Scan for the cell matching the given text and deliver its (X, Y) coordinate at center. 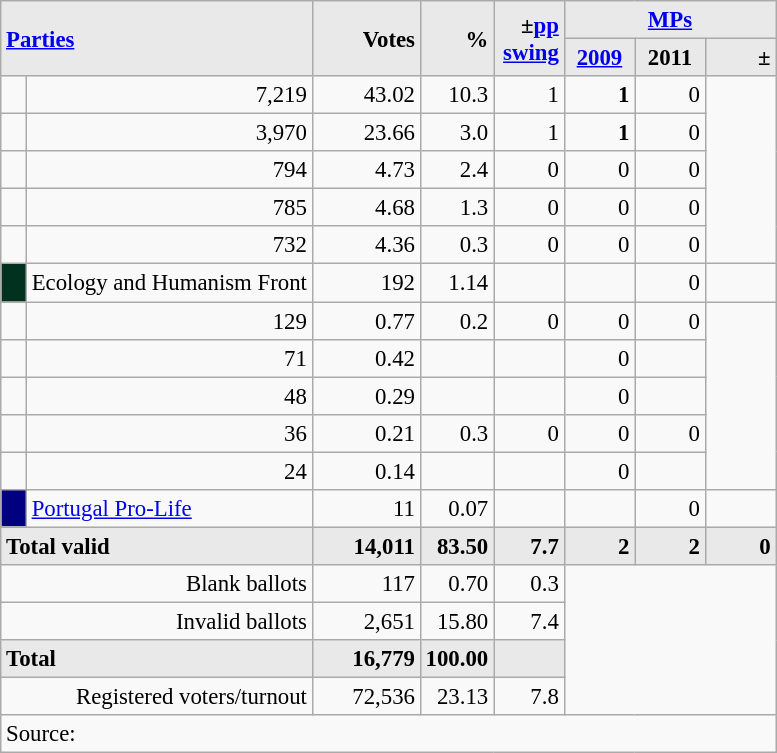
3.0 (456, 133)
Source: (388, 734)
Total (156, 659)
2.4 (456, 170)
4.73 (366, 170)
794 (169, 170)
MPs (670, 20)
15.80 (456, 621)
48 (169, 396)
117 (366, 584)
192 (366, 283)
Blank ballots (156, 584)
% (456, 38)
2,651 (366, 621)
1.14 (456, 283)
0.29 (366, 396)
7.4 (530, 621)
2009 (600, 58)
Votes (366, 38)
129 (169, 321)
1.3 (456, 208)
16,779 (366, 659)
0.2 (456, 321)
Registered voters/turnout (156, 697)
0.21 (366, 433)
Ecology and Humanism Front (169, 283)
3,970 (169, 133)
11 (366, 509)
732 (169, 245)
43.02 (366, 95)
83.50 (456, 546)
0.70 (456, 584)
2011 (670, 58)
71 (169, 358)
7.7 (530, 546)
0.07 (456, 509)
36 (169, 433)
Total valid (156, 546)
10.3 (456, 95)
785 (169, 208)
Invalid ballots (156, 621)
Parties (156, 38)
0.77 (366, 321)
24 (169, 471)
23.66 (366, 133)
Portugal Pro-Life (169, 509)
4.36 (366, 245)
72,536 (366, 697)
100.00 (456, 659)
±pp swing (530, 38)
14,011 (366, 546)
± (740, 58)
0.14 (366, 471)
7.8 (530, 697)
0.42 (366, 358)
23.13 (456, 697)
4.68 (366, 208)
7,219 (169, 95)
